Capture the cell that displays the provided text and extract its [X, Y] central coordinate. 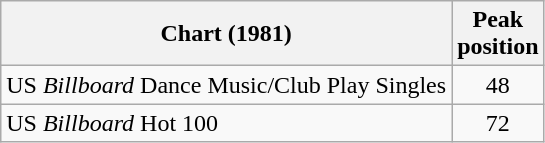
48 [498, 85]
Chart (1981) [226, 34]
US Billboard Dance Music/Club Play Singles [226, 85]
72 [498, 123]
Peakposition [498, 34]
US Billboard Hot 100 [226, 123]
